Detect which cell encompasses the target text, then output its [X, Y] center coordinate. 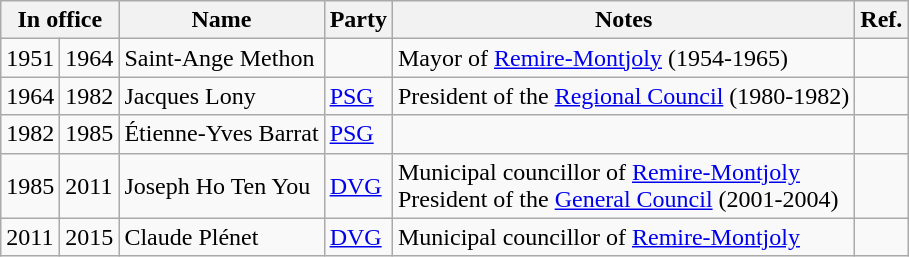
Mayor of Remire-Montjoly (1954-1965) [623, 58]
Jacques Lony [222, 96]
2015 [90, 237]
Joseph Ho Ten You [222, 186]
In office [60, 20]
President of the Regional Council (1980-1982) [623, 96]
Claude Plénet [222, 237]
Saint-Ange Methon [222, 58]
Party [358, 20]
Name [222, 20]
Ref. [882, 20]
Municipal councillor of Remire-MontjolyPresident of the General Council (2001-2004) [623, 186]
Notes [623, 20]
Municipal councillor of Remire-Montjoly [623, 237]
1951 [30, 58]
Étienne-Yves Barrat [222, 134]
